Pinpoint the cell where the given text exists, returning its (X, Y) midpoint coordinate. 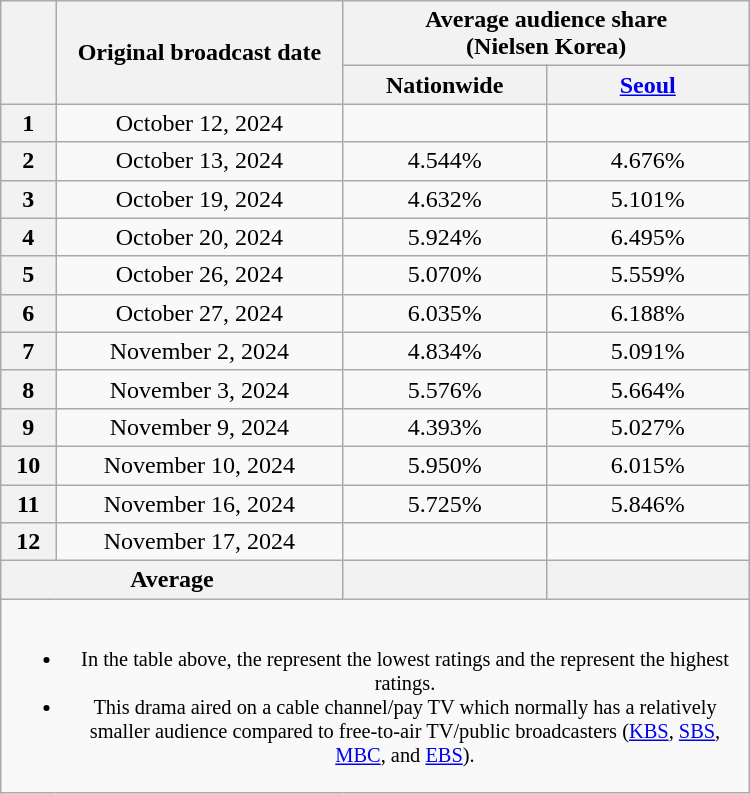
6.035% (444, 313)
November 3, 2024 (200, 389)
October 26, 2024 (200, 275)
Average (172, 580)
October 19, 2024 (200, 199)
3 (28, 199)
6 (28, 313)
5.559% (648, 275)
4.676% (648, 161)
5.950% (444, 465)
November 17, 2024 (200, 542)
November 9, 2024 (200, 427)
10 (28, 465)
November 10, 2024 (200, 465)
5.027% (648, 427)
5.924% (444, 237)
2 (28, 161)
Seoul (648, 85)
11 (28, 503)
1 (28, 123)
4 (28, 237)
October 27, 2024 (200, 313)
October 20, 2024 (200, 237)
October 13, 2024 (200, 161)
8 (28, 389)
9 (28, 427)
November 2, 2024 (200, 351)
5.664% (648, 389)
5.725% (444, 503)
5.846% (648, 503)
November 16, 2024 (200, 503)
6.495% (648, 237)
4.834% (444, 351)
6.188% (648, 313)
7 (28, 351)
October 12, 2024 (200, 123)
5.091% (648, 351)
6.015% (648, 465)
5.070% (444, 275)
Original broadcast date (200, 52)
5 (28, 275)
12 (28, 542)
Average audience share(Nielsen Korea) (546, 34)
Nationwide (444, 85)
5.101% (648, 199)
4.632% (444, 199)
4.544% (444, 161)
5.576% (444, 389)
4.393% (444, 427)
